Search for the cell housing the specified text and yield its (x, y) center coordinate. 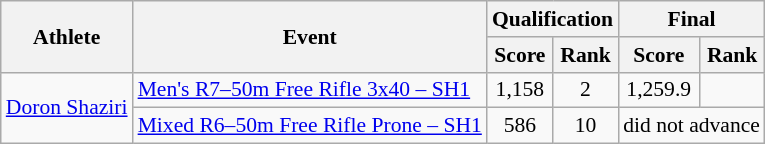
Men's R7–50m Free Rifle 3x40 – SH1 (310, 90)
Doron Shaziri (67, 108)
Athlete (67, 36)
2 (586, 90)
Qualification (552, 19)
586 (520, 126)
Event (310, 36)
Mixed R6–50m Free Rifle Prone – SH1 (310, 126)
1,158 (520, 90)
10 (586, 126)
did not advance (692, 126)
1,259.9 (658, 90)
Final (692, 19)
